For the text-containing cell, return its midpoint in (x, y) coordinate format. 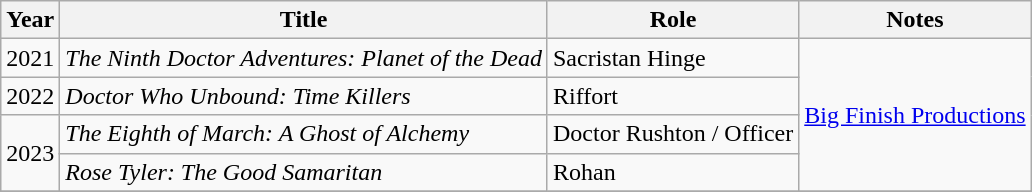
Title (304, 20)
Riffort (672, 96)
Year (30, 20)
Rose Tyler: The Good Samaritan (304, 172)
Big Finish Productions (915, 115)
Notes (915, 20)
2022 (30, 96)
Doctor Rushton / Officer (672, 134)
Role (672, 20)
The Eighth of March: A Ghost of Alchemy (304, 134)
2021 (30, 58)
Rohan (672, 172)
Sacristan Hinge (672, 58)
Doctor Who Unbound: Time Killers (304, 96)
The Ninth Doctor Adventures: Planet of the Dead (304, 58)
2023 (30, 153)
